From the cell containing the given text, extract its center point as (X, Y) coordinate. 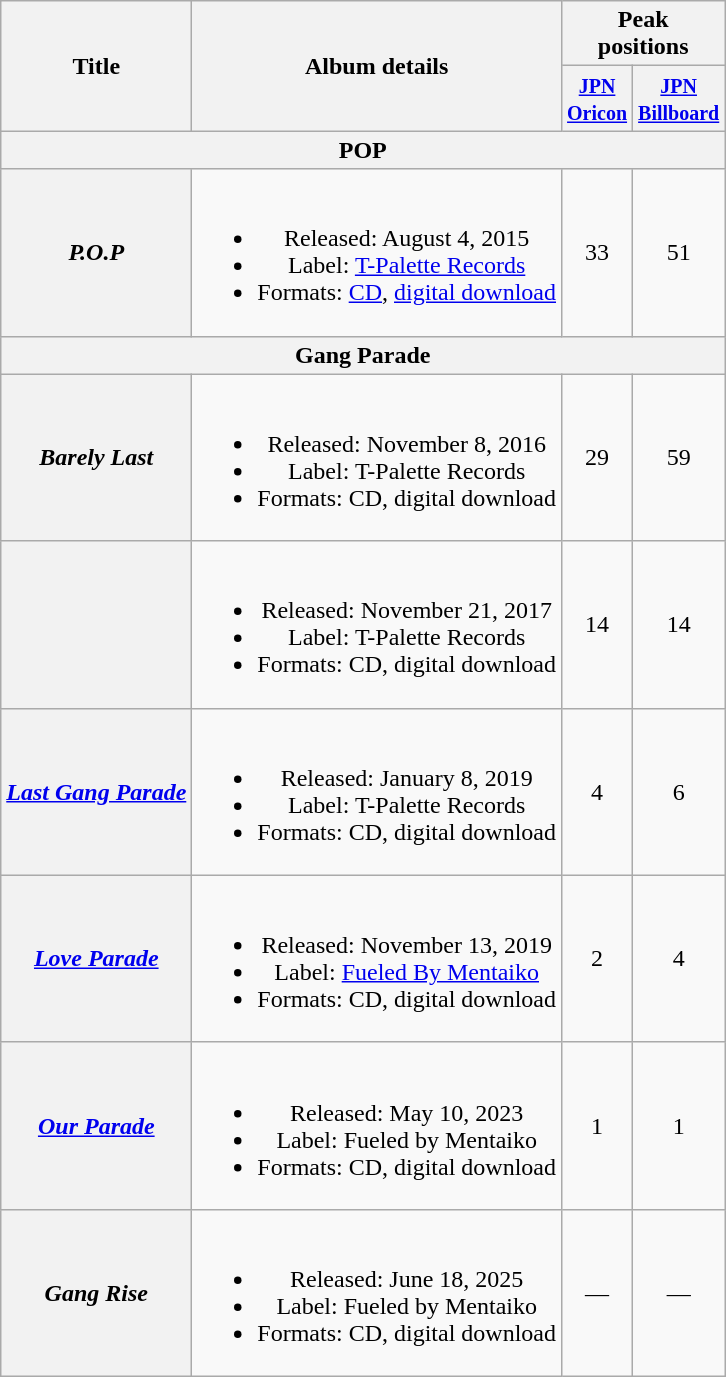
Title (96, 66)
51 (679, 252)
Gang Parade (363, 355)
Released: November 21, 2017Label: T-Palette RecordsFormats: CD, digital download (377, 624)
Released: January 8, 2019Label: T-Palette RecordsFormats: CD, digital download (377, 792)
Released: May 10, 2023Label: Fueled by MentaikoFormats: CD, digital download (377, 1126)
Released: November 8, 2016Label: T-Palette RecordsFormats: CD, digital download (377, 458)
59 (679, 458)
6 (679, 792)
Our Parade (96, 1126)
JPNBillboard (679, 98)
Released: November 13, 2019Label: Fueled By MentaikoFormats: CD, digital download (377, 958)
33 (598, 252)
Love Parade (96, 958)
P.O.P (96, 252)
Barely Last (96, 458)
Released: August 4, 2015Label: T-Palette RecordsFormats: CD, digital download (377, 252)
Gang Rise (96, 1292)
Album details (377, 66)
2 (598, 958)
JPNOricon (598, 98)
Last Gang Parade (96, 792)
Peakpositions (644, 34)
29 (598, 458)
Released: June 18, 2025Label: Fueled by MentaikoFormats: CD, digital download (377, 1292)
POP (363, 150)
